Identify which cell holds the provided text, then report its (x, y) central coordinate. 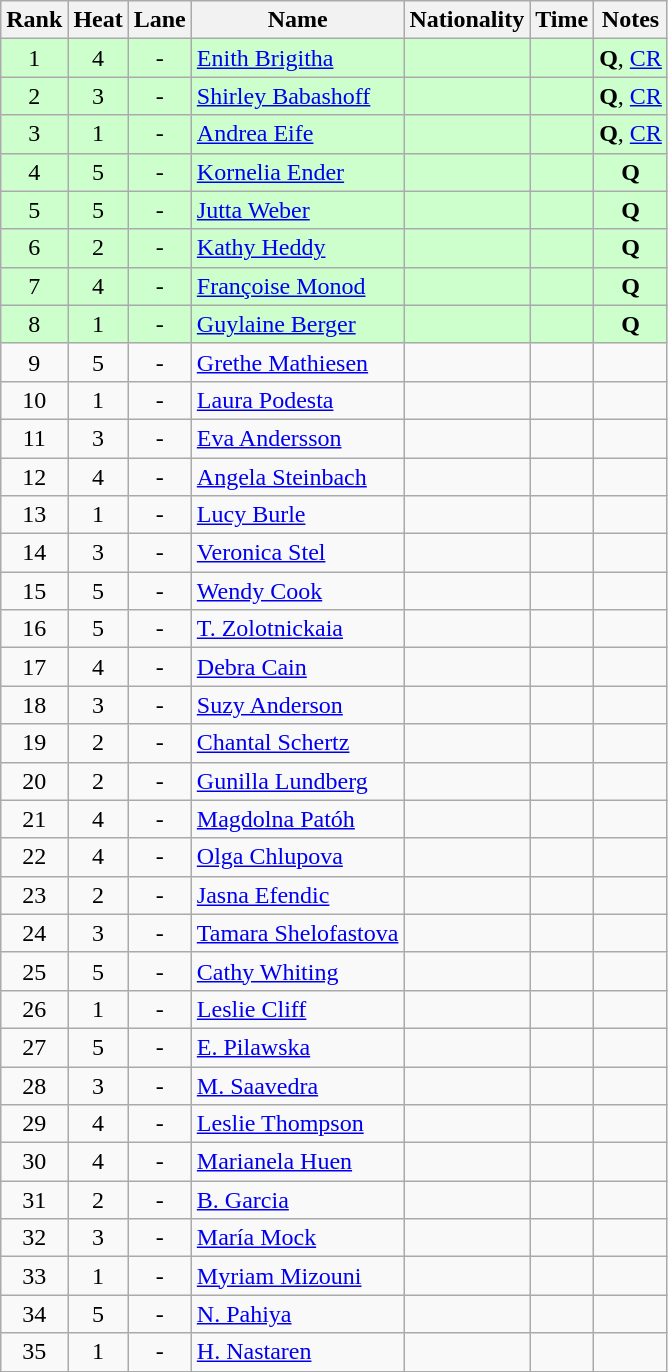
Françoise Monod (298, 286)
20 (34, 781)
Laura Podesta (298, 400)
M. Saavedra (298, 1085)
Lucy Burle (298, 515)
23 (34, 895)
35 (34, 1352)
9 (34, 362)
8 (34, 324)
Jutta Weber (298, 210)
13 (34, 515)
Kornelia Ender (298, 172)
31 (34, 1200)
Shirley Babashoff (298, 96)
Gunilla Lundberg (298, 781)
Myriam Mizouni (298, 1276)
Heat (98, 20)
Leslie Thompson (298, 1124)
Olga Chlupova (298, 857)
Leslie Cliff (298, 1009)
T. Zolotnickaia (298, 629)
E. Pilawska (298, 1047)
Angela Steinbach (298, 477)
14 (34, 553)
30 (34, 1162)
10 (34, 400)
B. Garcia (298, 1200)
Rank (34, 20)
19 (34, 743)
6 (34, 248)
Guylaine Berger (298, 324)
Wendy Cook (298, 591)
28 (34, 1085)
Veronica Stel (298, 553)
16 (34, 629)
12 (34, 477)
21 (34, 819)
22 (34, 857)
N. Pahiya (298, 1314)
Grethe Mathiesen (298, 362)
Kathy Heddy (298, 248)
Jasna Efendic (298, 895)
Notes (631, 20)
Magdolna Patóh (298, 819)
H. Nastaren (298, 1352)
25 (34, 971)
24 (34, 933)
Lane (160, 20)
26 (34, 1009)
27 (34, 1047)
Nationality (467, 20)
Tamara Shelofastova (298, 933)
17 (34, 667)
Time (562, 20)
Marianela Huen (298, 1162)
María Mock (298, 1238)
Chantal Schertz (298, 743)
11 (34, 438)
29 (34, 1124)
7 (34, 286)
15 (34, 591)
Name (298, 20)
Cathy Whiting (298, 971)
Debra Cain (298, 667)
34 (34, 1314)
Suzy Anderson (298, 705)
Enith Brigitha (298, 58)
32 (34, 1238)
33 (34, 1276)
18 (34, 705)
Andrea Eife (298, 134)
Eva Andersson (298, 438)
